For the text-containing cell, return its midpoint in (X, Y) coordinate format. 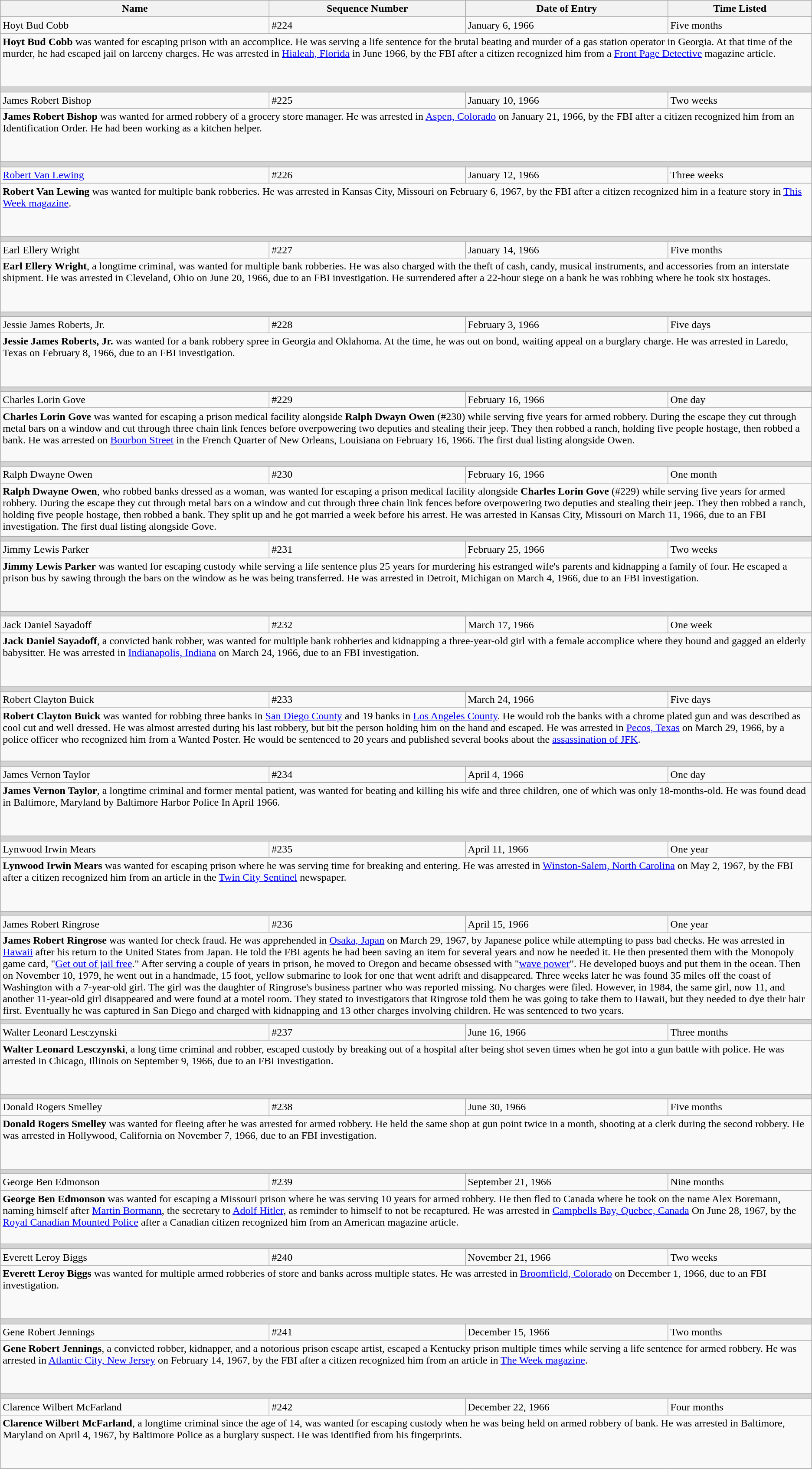
Nine months (740, 1182)
January 14, 1966 (566, 250)
#233 (367, 699)
April 11, 1966 (566, 849)
Everett Leroy Biggs (135, 1257)
Jack Daniel Sayadoff (135, 624)
#232 (367, 624)
Four months (740, 1407)
#224 (367, 25)
January 12, 1966 (566, 175)
Ralph Dwayne Owen (135, 475)
Sequence Number (367, 9)
#239 (367, 1182)
April 15, 1966 (566, 924)
Jimmy Lewis Parker (135, 550)
Date of Entry (566, 9)
June 16, 1966 (566, 1032)
#226 (367, 175)
#234 (367, 774)
June 30, 1966 (566, 1107)
February 25, 1966 (566, 550)
One week (740, 624)
March 17, 1966 (566, 624)
#235 (367, 849)
April 4, 1966 (566, 774)
Hoyt Bud Cobb (135, 25)
Name (135, 9)
James Robert Bishop (135, 100)
Charles Lorin Gove (135, 400)
December 22, 1966 (566, 1407)
Robert Clayton Buick (135, 699)
#237 (367, 1032)
Lynwood Irwin Mears (135, 849)
James Robert Ringrose (135, 924)
#229 (367, 400)
#227 (367, 250)
#225 (367, 100)
Two months (740, 1332)
Donald Rogers Smelley (135, 1107)
#238 (367, 1107)
Time Listed (740, 9)
James Vernon Taylor (135, 774)
Three weeks (740, 175)
Walter Leonard Lesczynski (135, 1032)
#236 (367, 924)
#228 (367, 325)
February 3, 1966 (566, 325)
#240 (367, 1257)
January 10, 1966 (566, 100)
Earl Ellery Wright (135, 250)
December 15, 1966 (566, 1332)
#242 (367, 1407)
Three months (740, 1032)
January 6, 1966 (566, 25)
#230 (367, 475)
March 24, 1966 (566, 699)
George Ben Edmonson (135, 1182)
Jessie James Roberts, Jr. (135, 325)
One month (740, 475)
Gene Robert Jennings (135, 1332)
Clarence Wilbert McFarland (135, 1407)
Robert Van Lewing (135, 175)
September 21, 1966 (566, 1182)
November 21, 1966 (566, 1257)
#231 (367, 550)
#241 (367, 1332)
